Pinpoint the cell where the given text exists, returning its (X, Y) midpoint coordinate. 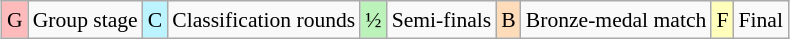
G (15, 20)
Group stage (86, 20)
Semi-finals (442, 20)
C (156, 20)
B (508, 20)
Bronze-medal match (616, 20)
Final (760, 20)
Classification rounds (264, 20)
½ (373, 20)
F (722, 20)
